Locate the cell with the specified text and output its (X, Y) center coordinate. 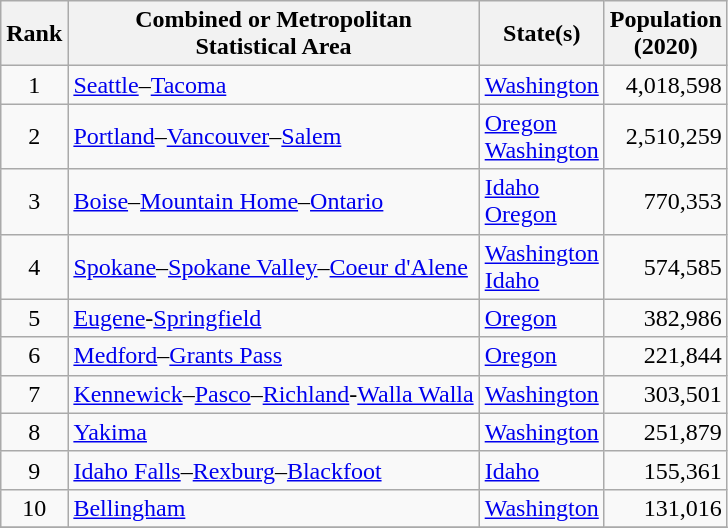
OregonWashington (542, 136)
770,353 (666, 202)
131,016 (666, 508)
Population(2020) (666, 34)
4 (34, 266)
10 (34, 508)
Yakima (274, 432)
2 (34, 136)
Seattle–Tacoma (274, 85)
9 (34, 470)
Idaho Falls–Rexburg–Blackfoot (274, 470)
303,501 (666, 394)
Boise–Mountain Home–Ontario (274, 202)
221,844 (666, 356)
8 (34, 432)
1 (34, 85)
IdahoOregon (542, 202)
Idaho (542, 470)
State(s) (542, 34)
Spokane–Spokane Valley–Coeur d'Alene (274, 266)
3 (34, 202)
155,361 (666, 470)
Portland–Vancouver–Salem (274, 136)
WashingtonIdaho (542, 266)
2,510,259 (666, 136)
382,986 (666, 318)
Eugene-Springfield (274, 318)
574,585 (666, 266)
Bellingham (274, 508)
Combined or MetropolitanStatistical Area (274, 34)
Kennewick–Pasco–Richland-Walla Walla (274, 394)
Rank (34, 34)
7 (34, 394)
251,879 (666, 432)
5 (34, 318)
6 (34, 356)
4,018,598 (666, 85)
Medford–Grants Pass (274, 356)
